From the cell containing the given text, extract its center point as [x, y] coordinate. 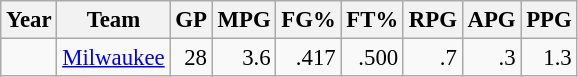
RPG [432, 20]
Year [29, 20]
.7 [432, 58]
FG% [308, 20]
.500 [372, 58]
Team [114, 20]
FT% [372, 20]
Milwaukee [114, 58]
GP [191, 20]
.417 [308, 58]
MPG [244, 20]
PPG [549, 20]
3.6 [244, 58]
28 [191, 58]
APG [492, 20]
.3 [492, 58]
1.3 [549, 58]
